Return [x, y] of the center of cell containing provided text 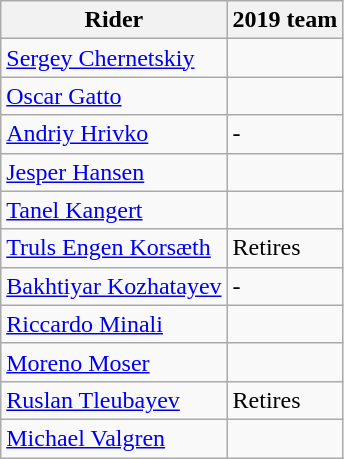
Tanel Kangert [114, 210]
Michael Valgren [114, 438]
Ruslan Tleubayev [114, 400]
Riccardo Minali [114, 324]
Bakhtiyar Kozhatayev [114, 286]
Oscar Gatto [114, 96]
Moreno Moser [114, 362]
Sergey Chernetskiy [114, 58]
Truls Engen Korsæth [114, 248]
2019 team [285, 20]
Andriy Hrivko [114, 134]
Jesper Hansen [114, 172]
Rider [114, 20]
